Search for the cell housing the specified text and yield its (X, Y) center coordinate. 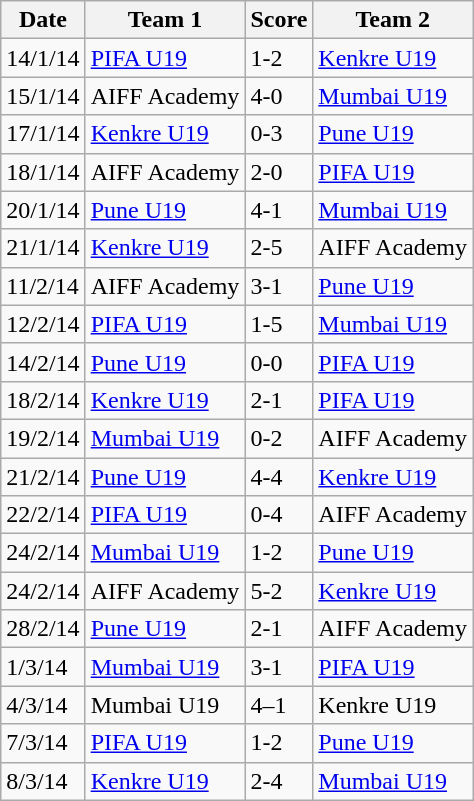
0-2 (279, 438)
Team 2 (393, 20)
0-0 (279, 362)
18/1/14 (43, 172)
4–1 (279, 705)
21/1/14 (43, 248)
19/2/14 (43, 438)
4-0 (279, 96)
15/1/14 (43, 96)
1-5 (279, 324)
Score (279, 20)
2-0 (279, 172)
Team 1 (165, 20)
22/2/14 (43, 515)
4/3/14 (43, 705)
4-4 (279, 477)
18/2/14 (43, 400)
7/3/14 (43, 743)
4-1 (279, 210)
11/2/14 (43, 286)
14/1/14 (43, 58)
0-4 (279, 515)
2-5 (279, 248)
1/3/14 (43, 667)
Date (43, 20)
8/3/14 (43, 781)
0-3 (279, 134)
21/2/14 (43, 477)
12/2/14 (43, 324)
14/2/14 (43, 362)
5-2 (279, 591)
20/1/14 (43, 210)
28/2/14 (43, 629)
2-4 (279, 781)
17/1/14 (43, 134)
